Return the [X, Y] coordinate for the center point of the cell that contains the specified text.  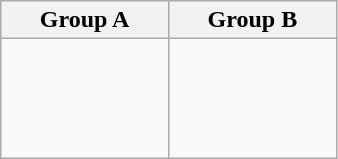
Group B [253, 20]
Group A [85, 20]
